Return (X, Y) of the center of cell containing provided text 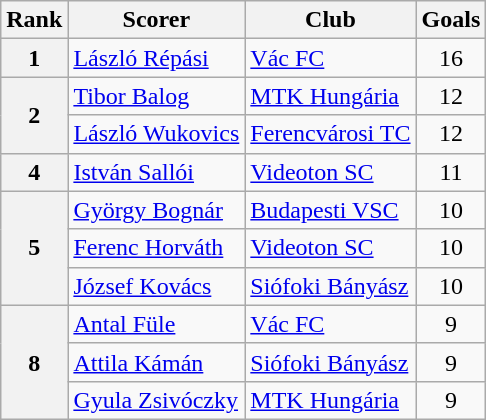
5 (34, 248)
2 (34, 115)
4 (34, 172)
Tibor Balog (156, 96)
Scorer (156, 20)
István Sallói (156, 172)
György Bognár (156, 210)
Antal Füle (156, 324)
Gyula Zsivóczky (156, 400)
László Répási (156, 58)
József Kovács (156, 286)
László Wukovics (156, 134)
1 (34, 58)
Budapesti VSC (330, 210)
Ferenc Horváth (156, 248)
Attila Kámán (156, 362)
Ferencvárosi TC (330, 134)
Club (330, 20)
Goals (451, 20)
16 (451, 58)
11 (451, 172)
8 (34, 362)
Rank (34, 20)
